Identify which cell holds the provided text, then report its (X, Y) central coordinate. 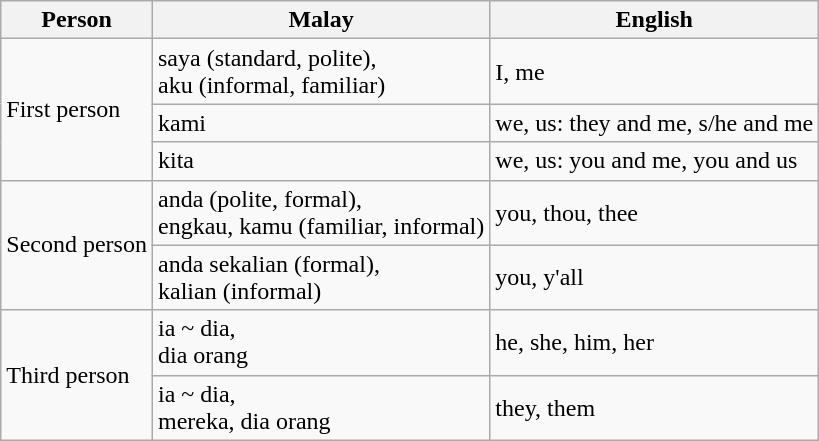
we, us: they and me, s/he and me (654, 123)
anda sekalian (formal), kalian (informal) (320, 278)
you, thou, thee (654, 212)
kita (320, 161)
he, she, him, her (654, 342)
Third person (77, 375)
I, me (654, 72)
English (654, 20)
Malay (320, 20)
anda (polite, formal), engkau, kamu (familiar, informal) (320, 212)
we, us: you and me, you and us (654, 161)
they, them (654, 408)
Person (77, 20)
kami (320, 123)
Second person (77, 245)
saya (standard, polite),aku (informal, familiar) (320, 72)
ia ~ dia, mereka, dia orang (320, 408)
First person (77, 110)
you, y'all (654, 278)
ia ~ dia, dia orang (320, 342)
